Output the [X, Y] coordinate of the center of the cell containing the given text.  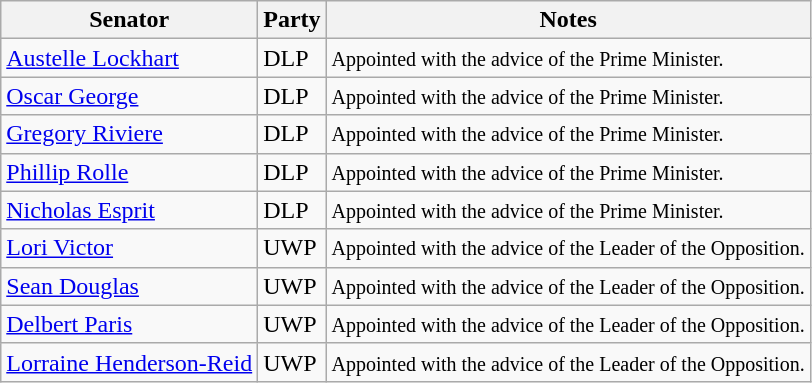
Party [292, 20]
Sean Douglas [130, 286]
Lori Victor [130, 248]
Phillip Rolle [130, 172]
Nicholas Esprit [130, 210]
Senator [130, 20]
Delbert Paris [130, 324]
Austelle Lockhart [130, 58]
Notes [568, 20]
Lorraine Henderson-Reid [130, 362]
Gregory Riviere [130, 134]
Oscar George [130, 96]
